Return [X, Y] of the center of cell containing provided text 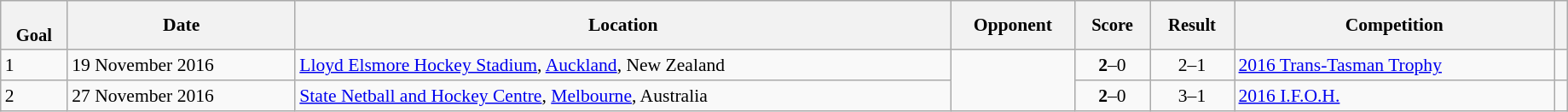
2016 I.F.O.H. [1395, 96]
2–1 [1192, 66]
1 [34, 66]
27 November 2016 [181, 96]
2 [34, 96]
Result [1192, 26]
Score [1112, 26]
State Netball and Hockey Centre, Melbourne, Australia [622, 96]
Competition [1395, 26]
Location [622, 26]
Opponent [1013, 26]
Lloyd Elsmore Hockey Stadium, Auckland, New Zealand [622, 66]
3–1 [1192, 96]
Goal [34, 26]
Date [181, 26]
2016 Trans-Tasman Trophy [1395, 66]
19 November 2016 [181, 66]
